Pinpoint the cell where the given text exists, returning its [x, y] midpoint coordinate. 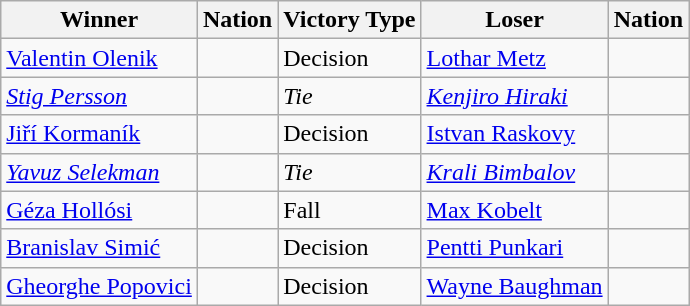
Victory Type [350, 20]
Branislav Simić [100, 248]
Valentin Olenik [100, 58]
Jiří Kormaník [100, 134]
Géza Hollósi [100, 210]
Fall [350, 210]
Yavuz Selekman [100, 172]
Krali Bimbalov [514, 172]
Kenjiro Hiraki [514, 96]
Loser [514, 20]
Max Kobelt [514, 210]
Pentti Punkari [514, 248]
Lothar Metz [514, 58]
Gheorghe Popovici [100, 286]
Stig Persson [100, 96]
Wayne Baughman [514, 286]
Istvan Raskovy [514, 134]
Winner [100, 20]
